Search for the cell housing the specified text and yield its (X, Y) center coordinate. 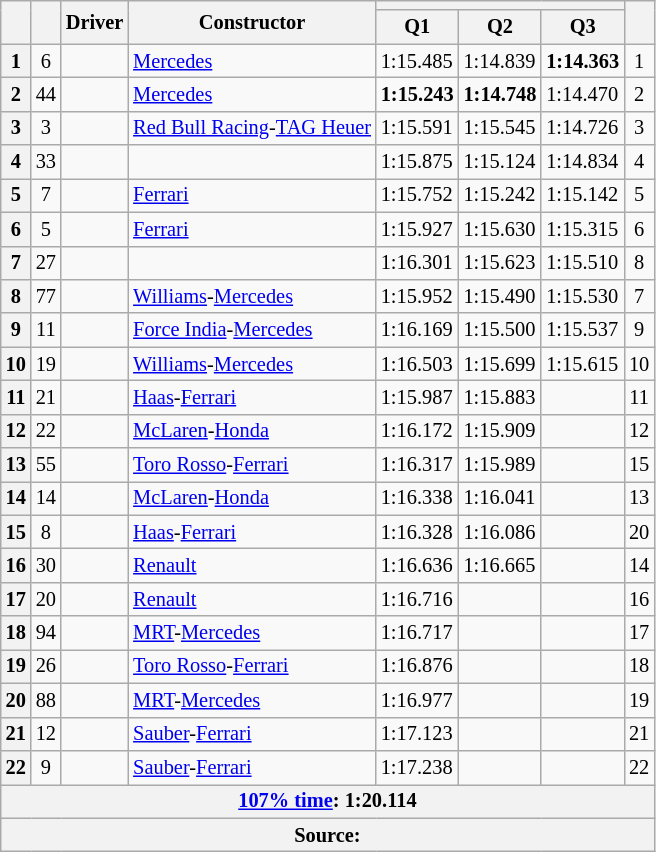
55 (46, 465)
1:15.615 (582, 364)
1:14.726 (582, 128)
Q3 (582, 27)
1:15.545 (500, 128)
Force India-Mercedes (252, 330)
Source: (328, 835)
88 (46, 700)
1:17.238 (418, 767)
1:15.909 (500, 431)
Q1 (418, 27)
27 (46, 263)
1:16.717 (418, 633)
1:16.636 (418, 565)
77 (46, 296)
Red Bull Racing-TAG Heuer (252, 128)
1:15.623 (500, 263)
1:14.363 (582, 61)
1:15.927 (418, 229)
33 (46, 162)
1:14.748 (500, 94)
1:15.490 (500, 296)
1:16.716 (418, 599)
Driver (94, 22)
30 (46, 565)
1:16.876 (418, 666)
1:15.591 (418, 128)
107% time: 1:20.114 (328, 801)
1:16.977 (418, 700)
94 (46, 633)
1:15.752 (418, 195)
1:16.338 (418, 498)
1:17.123 (418, 734)
1:15.315 (582, 229)
1:15.124 (500, 162)
1:16.301 (418, 263)
Constructor (252, 22)
1:15.699 (500, 364)
1:15.242 (500, 195)
1:15.142 (582, 195)
1:16.328 (418, 532)
1:14.470 (582, 94)
1:14.834 (582, 162)
1:16.086 (500, 532)
1:16.172 (418, 431)
1:15.952 (418, 296)
1:16.041 (500, 498)
1:14.839 (500, 61)
1:15.875 (418, 162)
44 (46, 94)
1:16.503 (418, 364)
Q2 (500, 27)
1:15.989 (500, 465)
1:15.510 (582, 263)
1:15.485 (418, 61)
1:15.630 (500, 229)
26 (46, 666)
1:15.883 (500, 397)
1:16.317 (418, 465)
1:15.987 (418, 397)
1:15.537 (582, 330)
1:15.500 (500, 330)
1:15.530 (582, 296)
1:16.169 (418, 330)
1:15.243 (418, 94)
1:16.665 (500, 565)
